From the cell containing the given text, extract its center point as (X, Y) coordinate. 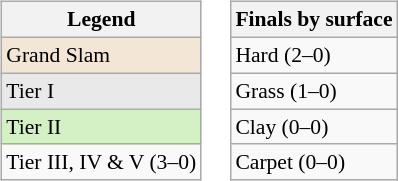
Hard (2–0) (314, 55)
Finals by surface (314, 20)
Carpet (0–0) (314, 162)
Grand Slam (101, 55)
Tier I (101, 91)
Grass (1–0) (314, 91)
Clay (0–0) (314, 127)
Tier II (101, 127)
Legend (101, 20)
Tier III, IV & V (3–0) (101, 162)
